Search for the cell housing the specified text and yield its (x, y) center coordinate. 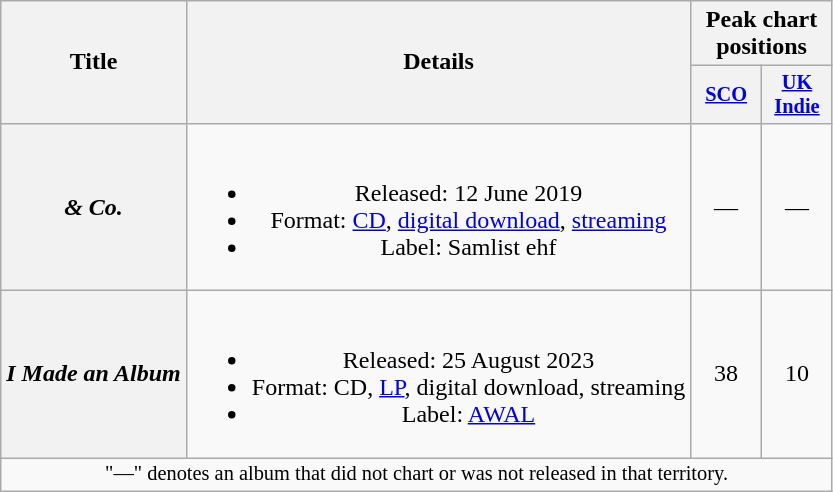
SCO (726, 95)
Released: 12 June 2019Format: CD, digital download, streamingLabel: Samlist ehf (438, 206)
38 (726, 374)
"—" denotes an album that did not chart or was not released in that territory. (417, 475)
UKIndie (798, 95)
10 (798, 374)
I Made an Album (94, 374)
Title (94, 62)
Details (438, 62)
Peak chart positions (762, 34)
& Co. (94, 206)
Released: 25 August 2023Format: CD, LP, digital download, streamingLabel: AWAL (438, 374)
